Identify which cell holds the provided text, then report its (x, y) central coordinate. 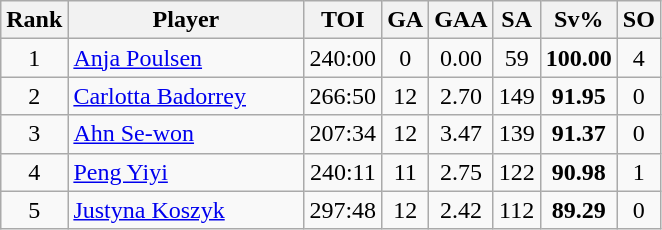
89.29 (578, 210)
Sv% (578, 20)
11 (406, 172)
240:11 (343, 172)
240:00 (343, 58)
TOI (343, 20)
GA (406, 20)
Justyna Koszyk (186, 210)
139 (516, 134)
297:48 (343, 210)
Player (186, 20)
SO (638, 20)
207:34 (343, 134)
112 (516, 210)
100.00 (578, 58)
2.70 (461, 96)
90.98 (578, 172)
SA (516, 20)
Anja Poulsen (186, 58)
0.00 (461, 58)
Ahn Se-won (186, 134)
149 (516, 96)
266:50 (343, 96)
91.95 (578, 96)
59 (516, 58)
2.42 (461, 210)
2 (34, 96)
91.37 (578, 134)
5 (34, 210)
2.75 (461, 172)
3.47 (461, 134)
3 (34, 134)
Peng Yiyi (186, 172)
122 (516, 172)
Carlotta Badorrey (186, 96)
Rank (34, 20)
GAA (461, 20)
